Search for the cell housing the specified text and yield its (X, Y) center coordinate. 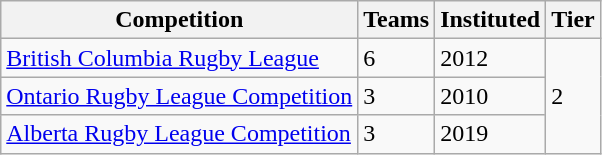
Teams (396, 20)
Instituted (490, 20)
2 (574, 96)
6 (396, 58)
Tier (574, 20)
2010 (490, 96)
Competition (180, 20)
British Columbia Rugby League (180, 58)
2019 (490, 134)
Ontario Rugby League Competition (180, 96)
2012 (490, 58)
Alberta Rugby League Competition (180, 134)
